Output the [X, Y] coordinate of the center of the cell containing the given text.  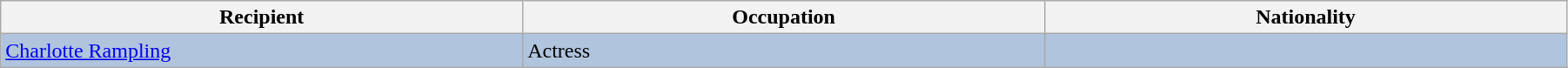
Nationality [1306, 17]
Occupation [784, 17]
Recipient [262, 17]
Actress [784, 51]
Charlotte Rampling [262, 51]
